Pinpoint the cell where the given text exists, returning its [x, y] midpoint coordinate. 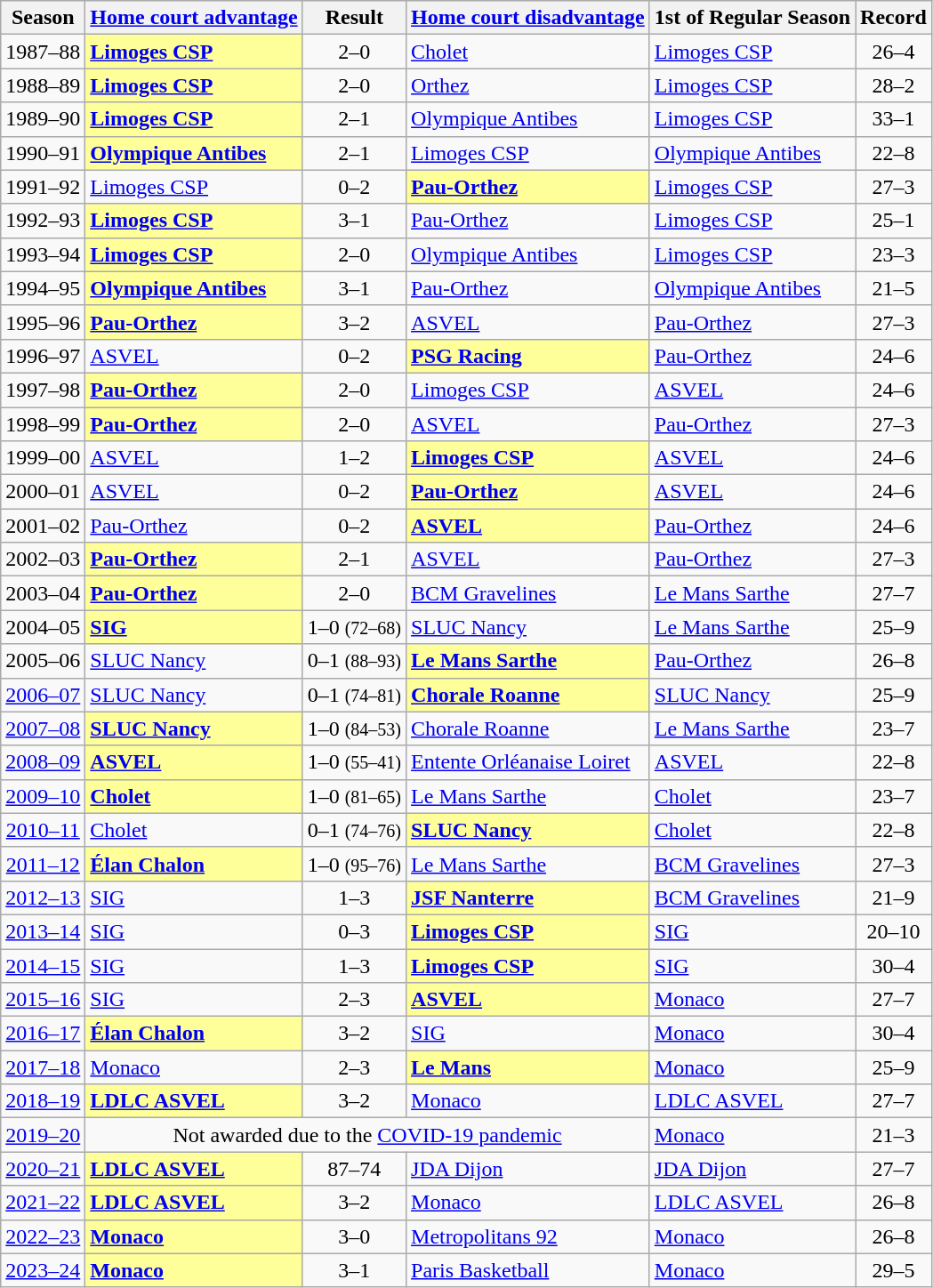
25–1 [894, 221]
23–3 [894, 254]
Result [354, 18]
2011–12 [43, 864]
1990–91 [43, 153]
3–0 [354, 1236]
21–3 [894, 1135]
1–2 [354, 458]
2010–11 [43, 830]
2013–14 [43, 931]
26–4 [894, 52]
JSF Nanterre [528, 898]
2022–23 [43, 1236]
1999–00 [43, 458]
1–0 (55–41) [354, 762]
0–1 (74–76) [354, 830]
1–0 (81–65) [354, 796]
1st of Regular Season [752, 18]
2016–17 [43, 1034]
Season [43, 18]
1–0 (84–53) [354, 729]
2007–08 [43, 729]
1988–89 [43, 85]
2012–13 [43, 898]
2020–21 [43, 1169]
2003–04 [43, 593]
Le Mans [528, 1067]
20–10 [894, 931]
2005–06 [43, 661]
87–74 [354, 1169]
2006–07 [43, 695]
21–5 [894, 288]
1987–88 [43, 52]
1993–94 [43, 254]
1989–90 [43, 119]
1996–97 [43, 356]
2018–19 [43, 1101]
2008–09 [43, 762]
Record [894, 18]
Orthez [528, 85]
2021–22 [43, 1203]
0–1 (74–81) [354, 695]
Metropolitans 92 [528, 1236]
1–0 (95–76) [354, 864]
2015–16 [43, 1000]
Not awarded due to the COVID-19 pandemic [367, 1135]
28–2 [894, 85]
2009–10 [43, 796]
2023–24 [43, 1270]
Entente Orléanaise Loiret [528, 762]
29–5 [894, 1270]
1991–92 [43, 187]
1995–96 [43, 322]
21–9 [894, 898]
2019–20 [43, 1135]
1997–98 [43, 390]
Home court disadvantage [528, 18]
33–1 [894, 119]
0–3 [354, 931]
PSG Racing [528, 356]
2000–01 [43, 492]
2004–05 [43, 627]
1992–93 [43, 221]
1994–95 [43, 288]
Paris Basketball [528, 1270]
2002–03 [43, 559]
2017–18 [43, 1067]
1998–99 [43, 424]
Home court advantage [194, 18]
2001–02 [43, 526]
2014–15 [43, 965]
1–0 (72–68) [354, 627]
0–1 (88–93) [354, 661]
